Determine the [x, y] coordinate at the center of the cell enclosing the given text.  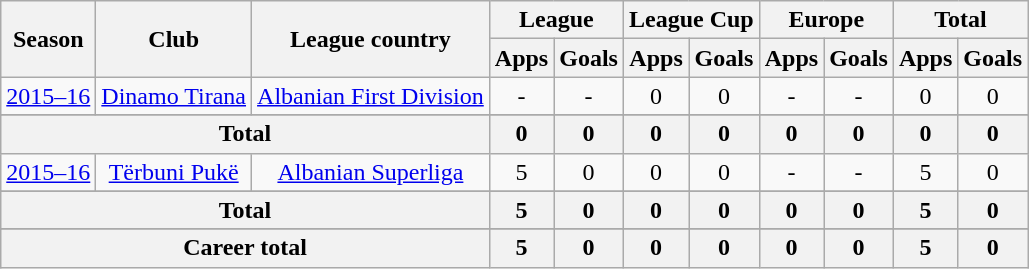
League Cup [691, 20]
Club [174, 39]
Albanian First Division [371, 96]
League country [371, 39]
League [556, 20]
Tërbuni Pukë [174, 172]
Season [48, 39]
Albanian Superliga [371, 172]
Dinamo Tirana [174, 96]
Career total [246, 248]
Europe [826, 20]
